Return the (X, Y) coordinate for the center point of the cell that contains the specified text.  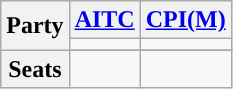
Party (35, 26)
Seats (35, 69)
CPI(M) (186, 20)
AITC (104, 20)
